Find where the given text appears and provide that cell's center as [X, Y] coordinate. 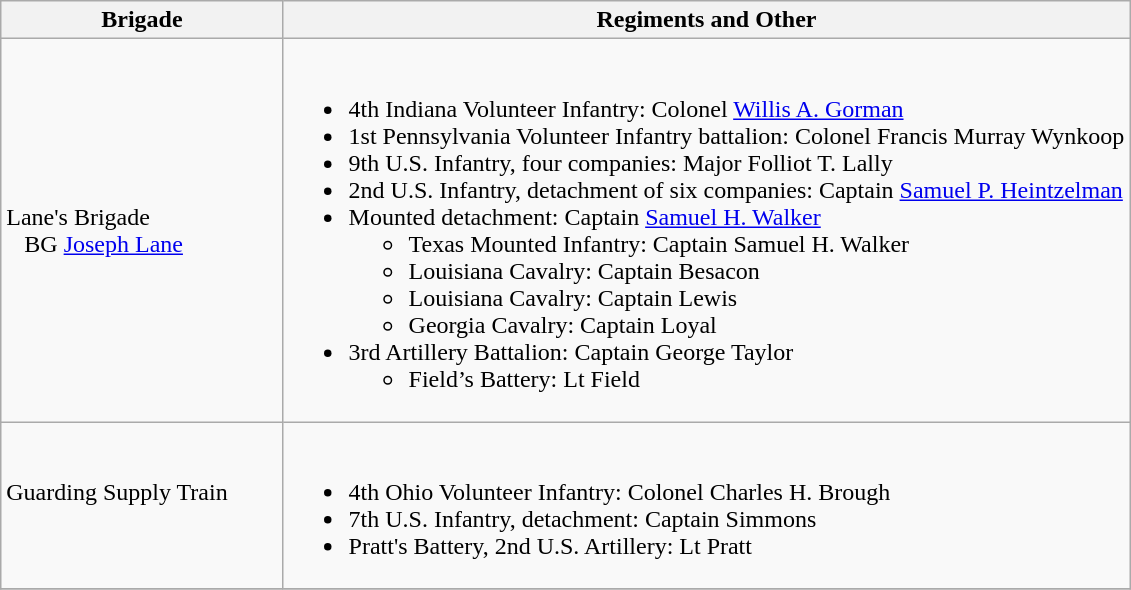
4th Ohio Volunteer Infantry: Colonel Charles H. Brough7th U.S. Infantry, detachment: Captain SimmonsPratt's Battery, 2nd U.S. Artillery: Lt Pratt [706, 506]
Brigade [142, 20]
Lane's Brigade BG Joseph Lane [142, 230]
Guarding Supply Train [142, 506]
Regiments and Other [706, 20]
